Provide the [x, y] coordinate of the cell's center where the given text is located.  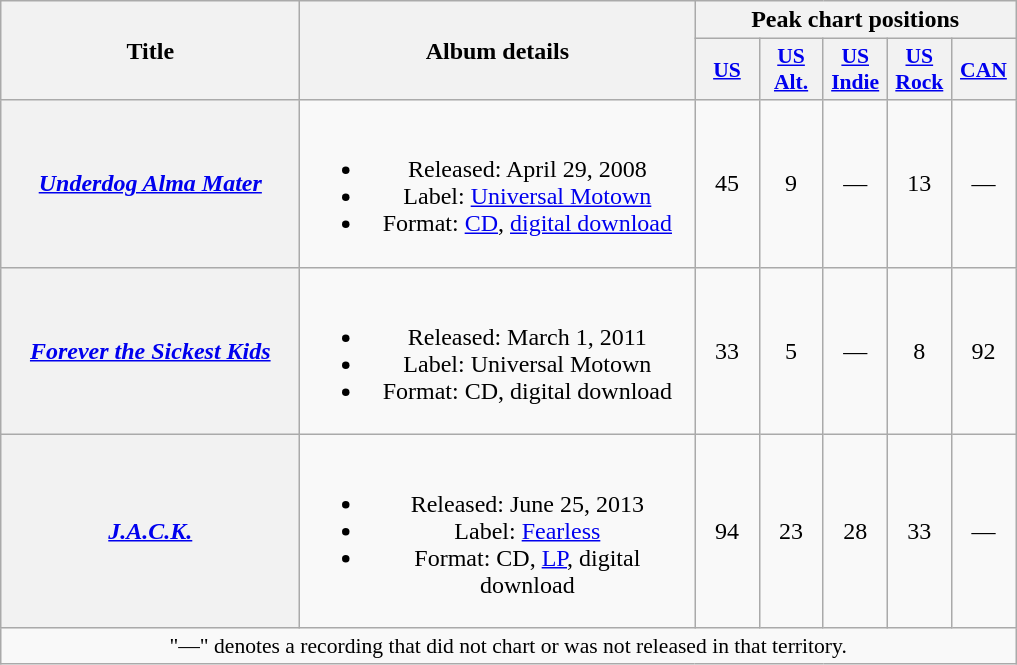
94 [727, 531]
CAN [983, 70]
28 [855, 531]
J.A.C.K. [150, 531]
9 [791, 184]
13 [919, 184]
Album details [498, 50]
Title [150, 50]
Forever the Sickest Kids [150, 350]
"—" denotes a recording that did not chart or was not released in that territory. [508, 646]
5 [791, 350]
USAlt. [791, 70]
92 [983, 350]
US [727, 70]
8 [919, 350]
Released: June 25, 2013Label: FearlessFormat: CD, LP, digital download [498, 531]
USRock [919, 70]
Released: March 1, 2011Label: Universal MotownFormat: CD, digital download [498, 350]
45 [727, 184]
USIndie [855, 70]
23 [791, 531]
Released: April 29, 2008Label: Universal MotownFormat: CD, digital download [498, 184]
Underdog Alma Mater [150, 184]
Peak chart positions [856, 20]
